Extract the [X, Y] coordinate from the center of the cell holding the provided text.  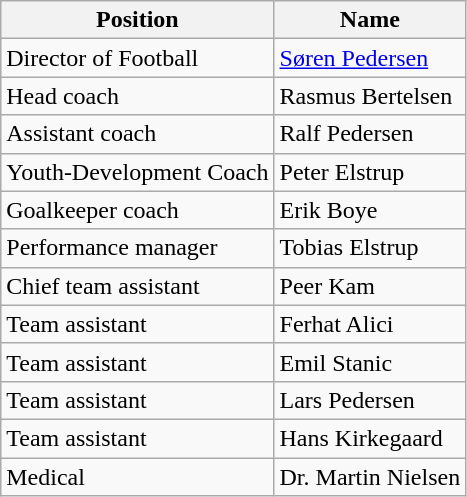
Chief team assistant [138, 286]
Medical [138, 477]
Head coach [138, 96]
Ferhat Alici [370, 324]
Lars Pedersen [370, 400]
Søren Pedersen [370, 58]
Director of Football [138, 58]
Erik Boye [370, 210]
Assistant coach [138, 134]
Peter Elstrup [370, 172]
Rasmus Bertelsen [370, 96]
Name [370, 20]
Performance manager [138, 248]
Peer Kam [370, 286]
Dr. Martin Nielsen [370, 477]
Ralf Pedersen [370, 134]
Tobias Elstrup [370, 248]
Hans Kirkegaard [370, 438]
Position [138, 20]
Youth-Development Coach [138, 172]
Goalkeeper coach [138, 210]
Emil Stanic [370, 362]
